Return the [X, Y] coordinate for the center point of the cell that contains the specified text.  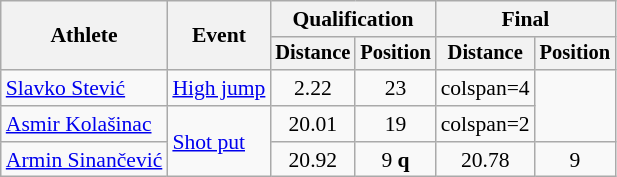
Shot put [218, 142]
colspan=4 [486, 88]
Slavko Stević [84, 88]
2.22 [312, 88]
Final [526, 19]
Event [218, 36]
Athlete [84, 36]
20.01 [312, 124]
Qualification [352, 19]
Asmir Kolašinac [84, 124]
19 [395, 124]
23 [395, 88]
High jump [218, 88]
colspan=2 [486, 124]
